Provide the (x, y) coordinate of the cell's center where the given text is located.  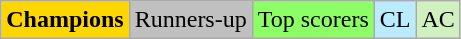
Top scorers (313, 20)
Champions (65, 20)
CL (395, 20)
AC (438, 20)
Runners-up (190, 20)
